Identify which cell holds the provided text, then report its [x, y] central coordinate. 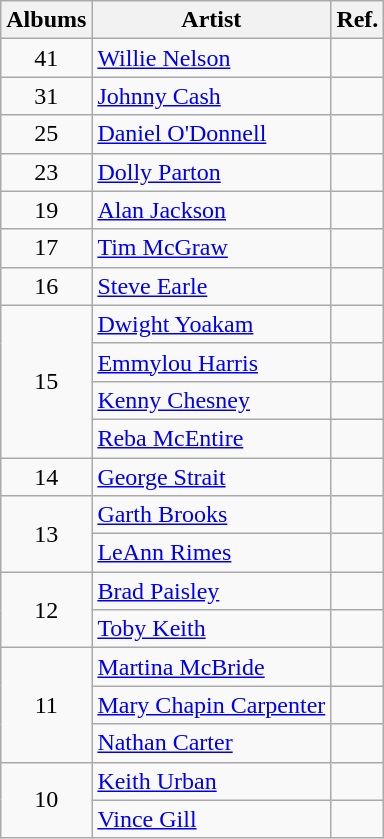
15 [46, 381]
Mary Chapin Carpenter [212, 705]
Albums [46, 20]
16 [46, 286]
Tim McGraw [212, 248]
41 [46, 58]
George Strait [212, 477]
13 [46, 534]
Vince Gill [212, 819]
10 [46, 800]
19 [46, 210]
Brad Paisley [212, 591]
Emmylou Harris [212, 362]
Martina McBride [212, 667]
25 [46, 134]
Steve Earle [212, 286]
Ref. [358, 20]
17 [46, 248]
Daniel O'Donnell [212, 134]
Artist [212, 20]
LeAnn Rimes [212, 553]
Johnny Cash [212, 96]
31 [46, 96]
Reba McEntire [212, 438]
Dwight Yoakam [212, 324]
Nathan Carter [212, 743]
Keith Urban [212, 781]
Dolly Parton [212, 172]
Alan Jackson [212, 210]
11 [46, 705]
23 [46, 172]
Garth Brooks [212, 515]
Willie Nelson [212, 58]
Kenny Chesney [212, 400]
Toby Keith [212, 629]
12 [46, 610]
14 [46, 477]
